Determine the [X, Y] coordinate at the center of the cell enclosing the given text.  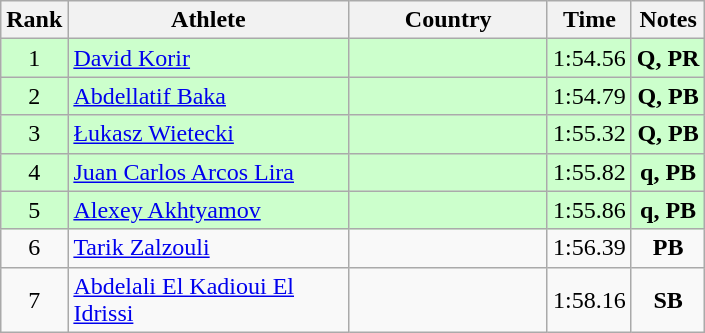
Abdellatif Baka [208, 96]
1:54.56 [589, 58]
David Korir [208, 58]
Abdelali El Kadioui El Idrissi [208, 300]
Tarik Zalzouli [208, 248]
Athlete [208, 20]
SB [668, 300]
7 [34, 300]
1:56.39 [589, 248]
Juan Carlos Arcos Lira [208, 172]
4 [34, 172]
5 [34, 210]
Time [589, 20]
1:55.82 [589, 172]
1 [34, 58]
1:54.79 [589, 96]
Country [448, 20]
Q, PR [668, 58]
2 [34, 96]
Notes [668, 20]
3 [34, 134]
Alexey Akhtyamov [208, 210]
1:58.16 [589, 300]
1:55.86 [589, 210]
1:55.32 [589, 134]
Łukasz Wietecki [208, 134]
6 [34, 248]
PB [668, 248]
Rank [34, 20]
